Scan for the cell matching the given text and deliver its (X, Y) coordinate at center. 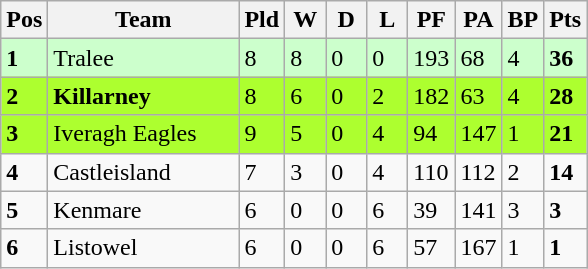
141 (478, 210)
Pos (24, 20)
39 (432, 210)
Kenmare (144, 210)
BP (523, 20)
193 (432, 58)
Castleisland (144, 172)
L (388, 20)
167 (478, 248)
Listowel (144, 248)
36 (566, 58)
PA (478, 20)
9 (262, 134)
W (306, 20)
110 (432, 172)
21 (566, 134)
Killarney (144, 96)
14 (566, 172)
Pld (262, 20)
94 (432, 134)
57 (432, 248)
63 (478, 96)
PF (432, 20)
28 (566, 96)
147 (478, 134)
Pts (566, 20)
Iveragh Eagles (144, 134)
182 (432, 96)
7 (262, 172)
Team (144, 20)
D (346, 20)
Tralee (144, 58)
68 (478, 58)
112 (478, 172)
